Extract the [X, Y] coordinate from the center of the cell holding the provided text.  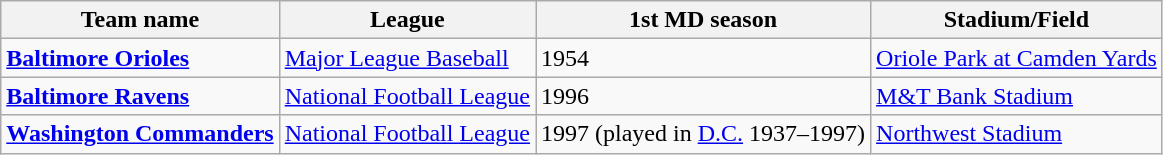
Team name [140, 20]
1996 [704, 96]
1997 (played in D.C. 1937–1997) [704, 134]
Baltimore Ravens [140, 96]
Northwest Stadium [1017, 134]
1st MD season [704, 20]
M&T Bank Stadium [1017, 96]
Major League Baseball [407, 58]
League [407, 20]
Stadium/Field [1017, 20]
Washington Commanders [140, 134]
Oriole Park at Camden Yards [1017, 58]
1954 [704, 58]
Baltimore Orioles [140, 58]
